Return the [X, Y] coordinate for the center point of the cell that contains the specified text.  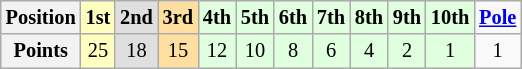
1st [98, 17]
Points [41, 51]
4 [369, 51]
18 [136, 51]
6 [331, 51]
9th [407, 17]
3rd [178, 17]
Pole [498, 17]
Position [41, 17]
8 [293, 51]
2nd [136, 17]
7th [331, 17]
5th [255, 17]
25 [98, 51]
8th [369, 17]
4th [217, 17]
10 [255, 51]
15 [178, 51]
10th [450, 17]
6th [293, 17]
2 [407, 51]
12 [217, 51]
